Capture the cell that displays the provided text and extract its (X, Y) central coordinate. 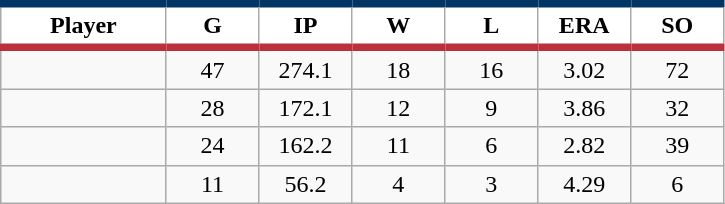
32 (678, 108)
3.02 (584, 68)
9 (492, 108)
18 (398, 68)
2.82 (584, 146)
172.1 (306, 108)
L (492, 26)
4.29 (584, 184)
ERA (584, 26)
162.2 (306, 146)
274.1 (306, 68)
24 (212, 146)
28 (212, 108)
3 (492, 184)
56.2 (306, 184)
12 (398, 108)
3.86 (584, 108)
16 (492, 68)
G (212, 26)
47 (212, 68)
SO (678, 26)
39 (678, 146)
IP (306, 26)
Player (84, 26)
W (398, 26)
72 (678, 68)
4 (398, 184)
